Return [X, Y] of the center of cell containing provided text 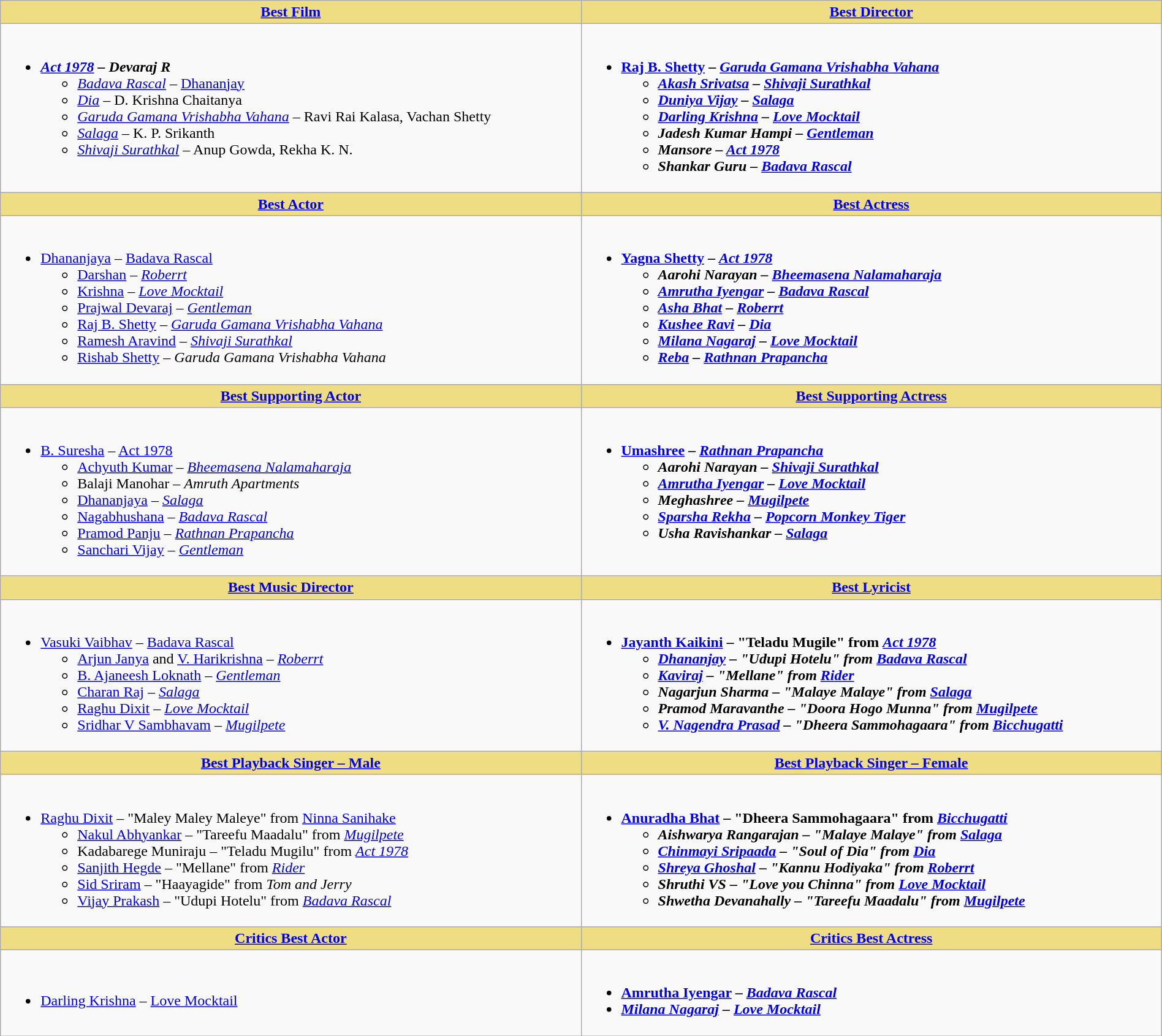
Best Playback Singer – Female [871, 763]
Best Music Director [290, 588]
Best Actor [290, 204]
Best Director [871, 12]
Amrutha Iyengar – Badava RascalMilana Nagaraj – Love Mocktail [871, 993]
Best Lyricist [871, 588]
Best Film [290, 12]
Darling Krishna – Love Mocktail [290, 993]
Critics Best Actor [290, 938]
Best Actress [871, 204]
Best Supporting Actress [871, 396]
Best Supporting Actor [290, 396]
Best Playback Singer – Male [290, 763]
Critics Best Actress [871, 938]
